Scan for the cell matching the given text and deliver its (X, Y) coordinate at center. 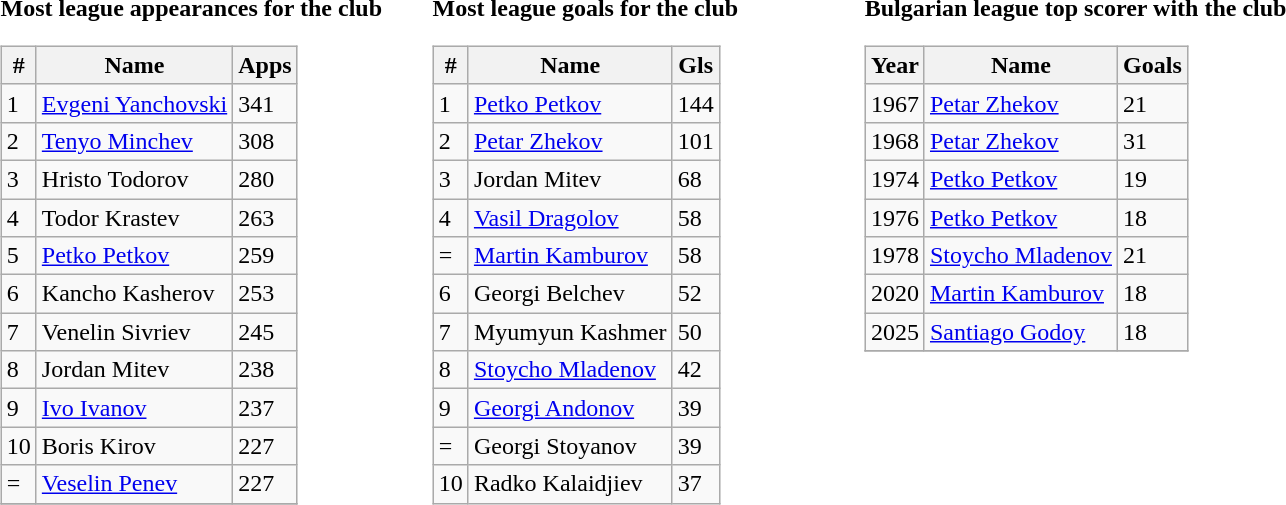
1976 (894, 217)
1968 (894, 141)
Goals (1153, 65)
Georgi Stoyanov (570, 446)
Veselin Penev (134, 484)
2020 (894, 294)
Evgeni Yanchovski (134, 103)
37 (696, 484)
Gls (696, 65)
1967 (894, 103)
Santiago Godoy (1020, 332)
19 (1153, 179)
263 (265, 217)
68 (696, 179)
Vasil Dragolov (570, 217)
Todor Krastev (134, 217)
Apps (265, 65)
Venelin Sivriev (134, 332)
341 (265, 103)
101 (696, 141)
259 (265, 256)
238 (265, 370)
Boris Kirov (134, 446)
Radko Kalaidjiev (570, 484)
237 (265, 408)
Kancho Kasherov (134, 294)
5 (18, 256)
1974 (894, 179)
308 (265, 141)
253 (265, 294)
1978 (894, 256)
144 (696, 103)
Tenyo Minchev (134, 141)
42 (696, 370)
Hristo Todorov (134, 179)
280 (265, 179)
31 (1153, 141)
245 (265, 332)
2025 (894, 332)
52 (696, 294)
50 (696, 332)
Ivo Ivanov (134, 408)
Year (894, 65)
Georgi Belchev (570, 294)
Myumyun Kashmer (570, 332)
Georgi Andonov (570, 408)
